Capture the cell that displays the provided text and extract its (x, y) central coordinate. 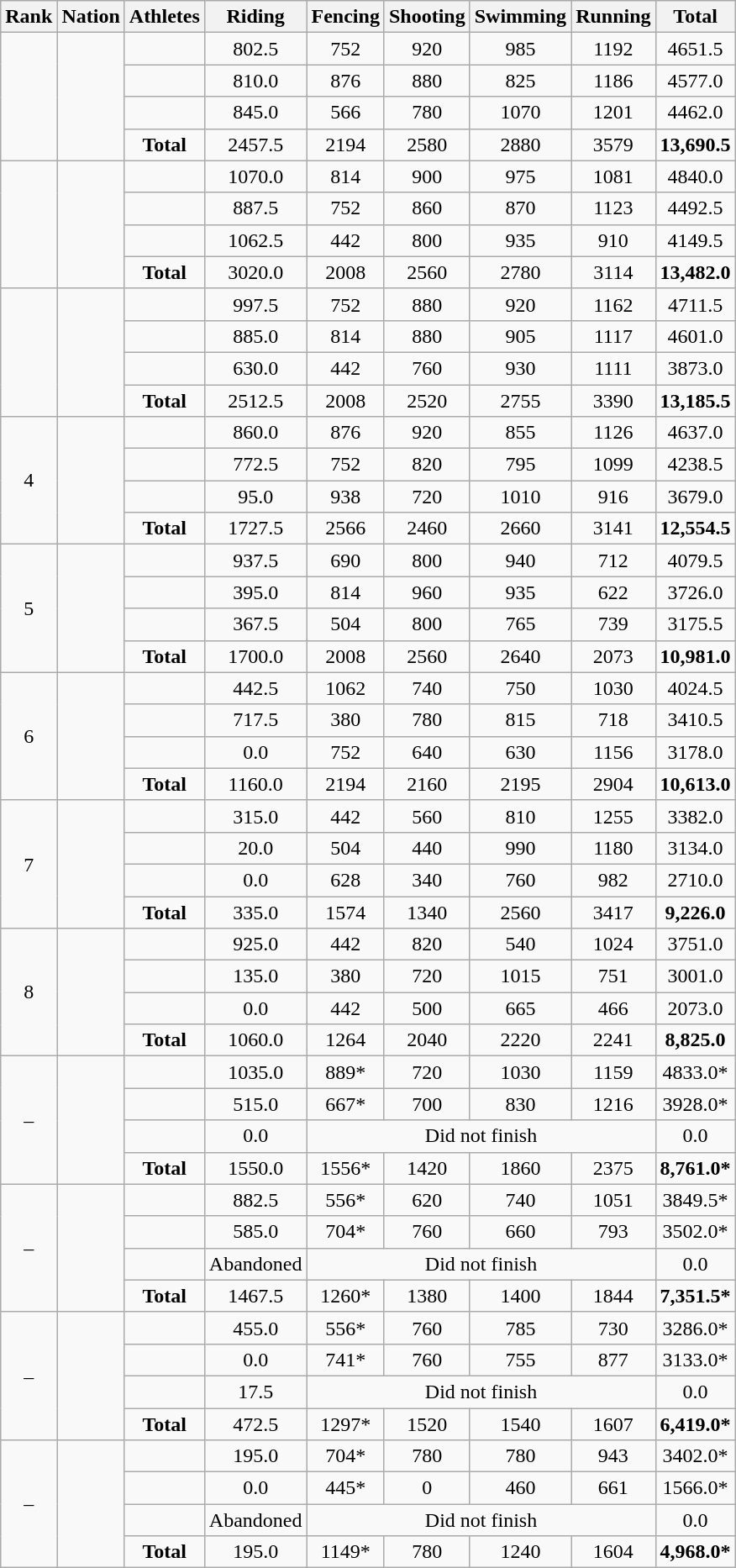
1162 (613, 304)
793 (613, 1232)
900 (427, 176)
1216 (613, 1104)
910 (613, 240)
3114 (613, 272)
Athletes (165, 17)
1264 (345, 1040)
4 (29, 481)
1550.0 (255, 1168)
940 (520, 560)
4637.0 (696, 433)
1159 (613, 1072)
3020.0 (255, 272)
860 (427, 208)
1015 (520, 976)
1844 (613, 1296)
930 (520, 368)
1051 (613, 1200)
712 (613, 560)
1062 (345, 688)
Shooting (427, 17)
810.0 (255, 81)
739 (613, 624)
4833.0* (696, 1072)
1062.5 (255, 240)
1607 (613, 1424)
1180 (613, 848)
585.0 (255, 1232)
845.0 (255, 113)
3133.0* (696, 1360)
315.0 (255, 816)
4577.0 (696, 81)
2040 (427, 1040)
17.5 (255, 1392)
785 (520, 1328)
3928.0* (696, 1104)
4462.0 (696, 113)
566 (345, 113)
937.5 (255, 560)
1070 (520, 113)
Rank (29, 17)
3178.0 (696, 752)
8,825.0 (696, 1040)
2566 (345, 529)
3502.0* (696, 1232)
810 (520, 816)
2220 (520, 1040)
466 (613, 1008)
630 (520, 752)
3873.0 (696, 368)
455.0 (255, 1328)
1556* (345, 1168)
Riding (255, 17)
4840.0 (696, 176)
2073 (613, 656)
442.5 (255, 688)
3410.5 (696, 720)
1240 (520, 1552)
1186 (613, 81)
10,981.0 (696, 656)
718 (613, 720)
700 (427, 1104)
1574 (345, 912)
7 (29, 864)
3402.0* (696, 1456)
925.0 (255, 944)
882.5 (255, 1200)
3417 (613, 912)
560 (427, 816)
1201 (613, 113)
1255 (613, 816)
755 (520, 1360)
1420 (427, 1168)
3001.0 (696, 976)
445* (345, 1488)
1604 (613, 1552)
997.5 (255, 304)
1192 (613, 49)
690 (345, 560)
3579 (613, 145)
1117 (613, 336)
1010 (520, 497)
885.0 (255, 336)
741* (345, 1360)
2520 (427, 401)
2580 (427, 145)
3382.0 (696, 816)
2904 (613, 784)
367.5 (255, 624)
95.0 (255, 497)
9,226.0 (696, 912)
1126 (613, 433)
3286.0* (696, 1328)
667* (345, 1104)
1297* (345, 1424)
750 (520, 688)
4,968.0* (696, 1552)
5 (29, 608)
1860 (520, 1168)
717.5 (255, 720)
340 (427, 880)
515.0 (255, 1104)
460 (520, 1488)
1070.0 (255, 176)
661 (613, 1488)
4492.5 (696, 208)
Running (613, 17)
628 (345, 880)
3141 (613, 529)
660 (520, 1232)
1160.0 (255, 784)
855 (520, 433)
540 (520, 944)
916 (613, 497)
440 (427, 848)
943 (613, 1456)
0 (427, 1488)
1467.5 (255, 1296)
751 (613, 976)
6,419.0* (696, 1424)
630.0 (255, 368)
2710.0 (696, 880)
1123 (613, 208)
2160 (427, 784)
335.0 (255, 912)
2375 (613, 1168)
1260* (345, 1296)
960 (427, 592)
1700.0 (255, 656)
1400 (520, 1296)
2073.0 (696, 1008)
860.0 (255, 433)
4601.0 (696, 336)
Nation (91, 17)
887.5 (255, 208)
620 (427, 1200)
1081 (613, 176)
Swimming (520, 17)
1060.0 (255, 1040)
2457.5 (255, 145)
4238.5 (696, 465)
1727.5 (255, 529)
13,690.5 (696, 145)
1024 (613, 944)
1540 (520, 1424)
4079.5 (696, 560)
4149.5 (696, 240)
2780 (520, 272)
1111 (613, 368)
1340 (427, 912)
Fencing (345, 17)
985 (520, 49)
1099 (613, 465)
2880 (520, 145)
2460 (427, 529)
730 (613, 1328)
7,351.5* (696, 1296)
6 (29, 736)
825 (520, 81)
4651.5 (696, 49)
982 (613, 880)
20.0 (255, 848)
640 (427, 752)
1566.0* (696, 1488)
13,185.5 (696, 401)
622 (613, 592)
3726.0 (696, 592)
975 (520, 176)
905 (520, 336)
1380 (427, 1296)
802.5 (255, 49)
1035.0 (255, 1072)
4024.5 (696, 688)
3134.0 (696, 848)
3175.5 (696, 624)
2755 (520, 401)
2512.5 (255, 401)
830 (520, 1104)
772.5 (255, 465)
1520 (427, 1424)
938 (345, 497)
765 (520, 624)
3679.0 (696, 497)
3849.5* (696, 1200)
10,613.0 (696, 784)
12,554.5 (696, 529)
2195 (520, 784)
472.5 (255, 1424)
2640 (520, 656)
8,761.0* (696, 1168)
870 (520, 208)
3390 (613, 401)
3751.0 (696, 944)
877 (613, 1360)
990 (520, 848)
2660 (520, 529)
8 (29, 992)
500 (427, 1008)
395.0 (255, 592)
135.0 (255, 976)
1149* (345, 1552)
815 (520, 720)
795 (520, 465)
889* (345, 1072)
13,482.0 (696, 272)
4711.5 (696, 304)
2241 (613, 1040)
665 (520, 1008)
1156 (613, 752)
